Return the (X, Y) coordinate for the center point of the cell that contains the specified text.  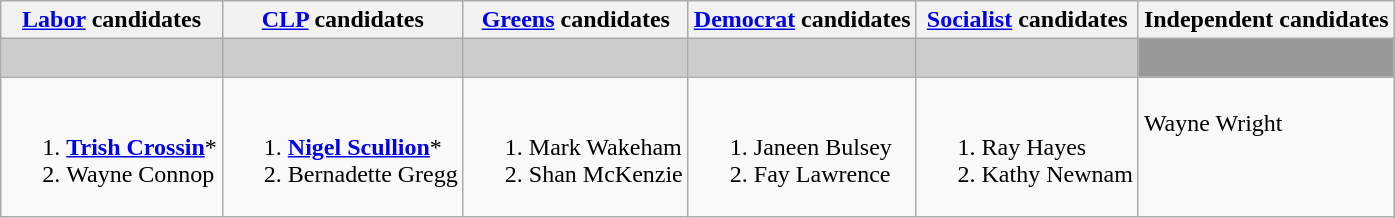
Greens candidates (576, 20)
Trish Crossin*Wayne Connop (112, 147)
Janeen BulseyFay Lawrence (802, 147)
CLP candidates (342, 20)
Independent candidates (1266, 20)
Wayne Wright (1266, 147)
Ray HayesKathy Newnam (1027, 147)
Democrat candidates (802, 20)
Socialist candidates (1027, 20)
Labor candidates (112, 20)
Nigel Scullion*Bernadette Gregg (342, 147)
Mark WakehamShan McKenzie (576, 147)
